Extract the (x, y) coordinate from the center of the cell holding the provided text.  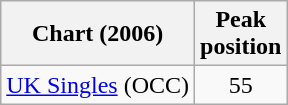
UK Singles (OCC) (98, 85)
Peakposition (241, 34)
55 (241, 85)
Chart (2006) (98, 34)
